Pinpoint the cell where the given text exists, returning its (X, Y) midpoint coordinate. 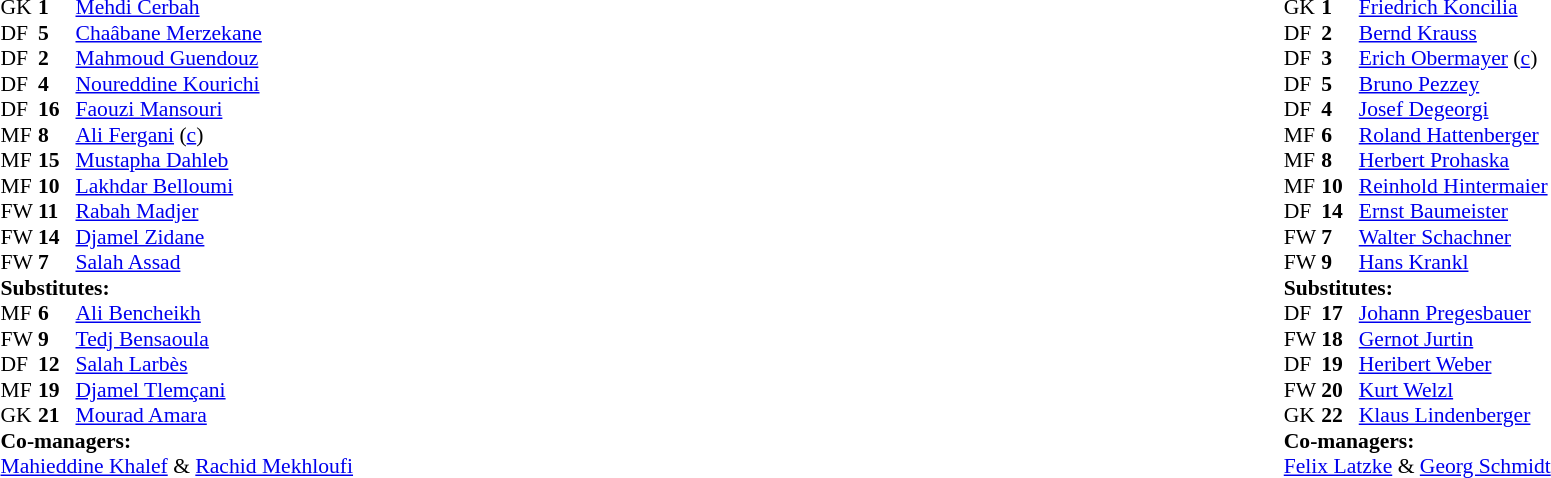
Salah Larbès (215, 365)
Hans Krankl (1455, 263)
Mahmoud Guendouz (215, 59)
Lakhdar Belloumi (215, 186)
18 (1340, 339)
Mustapha Dahleb (215, 161)
Ali Bencheikh (215, 313)
Bruno Pezzey (1455, 84)
Ernst Baumeister (1455, 211)
20 (1340, 390)
Chaâbane Merzekane (215, 33)
Noureddine Kourichi (215, 84)
Herbert Prohaska (1455, 161)
15 (57, 161)
Tedj Bensaoula (215, 339)
11 (57, 211)
Djamel Zidane (215, 237)
Heribert Weber (1455, 365)
Rabah Madjer (215, 211)
16 (57, 109)
Roland Hattenberger (1455, 135)
Johann Pregesbauer (1455, 313)
12 (57, 365)
Josef Degeorgi (1455, 109)
Bernd Krauss (1455, 33)
Klaus Lindenberger (1455, 415)
21 (57, 415)
Ali Fergani (c) (215, 135)
Erich Obermayer (c) (1455, 59)
Djamel Tlemçani (215, 390)
Reinhold Hintermaier (1455, 186)
Salah Assad (215, 263)
Kurt Welzl (1455, 390)
Gernot Jurtin (1455, 339)
Faouzi Mansouri (215, 109)
22 (1340, 415)
3 (1340, 59)
17 (1340, 313)
Walter Schachner (1455, 237)
Mourad Amara (215, 415)
